Detect which cell encompasses the target text, then output its (x, y) center coordinate. 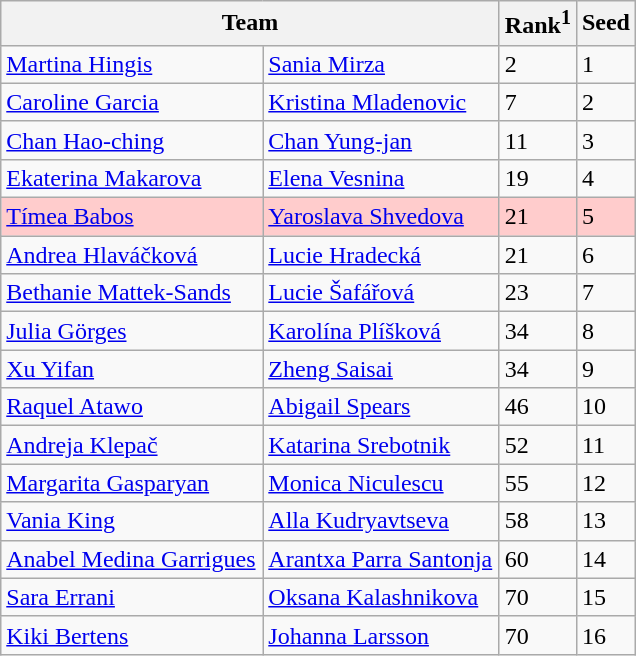
Kiki Bertens (132, 635)
Team (250, 24)
Margarita Gasparyan (132, 483)
52 (538, 445)
46 (538, 407)
Caroline Garcia (132, 102)
Katarina Srebotnik (382, 445)
Sara Errani (132, 597)
Johanna Larsson (382, 635)
Chan Yung-jan (382, 140)
23 (538, 293)
9 (606, 369)
Anabel Medina Garrigues (132, 559)
Tímea Babos (132, 217)
55 (538, 483)
6 (606, 255)
60 (538, 559)
5 (606, 217)
Abigail Spears (382, 407)
58 (538, 521)
Raquel Atawo (132, 407)
Lucie Šafářová (382, 293)
Monica Niculescu (382, 483)
Sania Mirza (382, 64)
14 (606, 559)
Karolína Plíšková (382, 331)
10 (606, 407)
15 (606, 597)
Julia Görges (132, 331)
13 (606, 521)
Seed (606, 24)
Zheng Saisai (382, 369)
Andrea Hlaváčková (132, 255)
1 (606, 64)
8 (606, 331)
3 (606, 140)
Arantxa Parra Santonja (382, 559)
Elena Vesnina (382, 178)
Yaroslava Shvedova (382, 217)
Bethanie Mattek-Sands (132, 293)
Vania King (132, 521)
16 (606, 635)
Rank1 (538, 24)
12 (606, 483)
Lucie Hradecká (382, 255)
Alla Kudryavtseva (382, 521)
Oksana Kalashnikova (382, 597)
Martina Hingis (132, 64)
Kristina Mladenovic (382, 102)
Andreja Klepač (132, 445)
Xu Yifan (132, 369)
Chan Hao-ching (132, 140)
19 (538, 178)
Ekaterina Makarova (132, 178)
4 (606, 178)
